For the text-containing cell, return its midpoint in [X, Y] coordinate format. 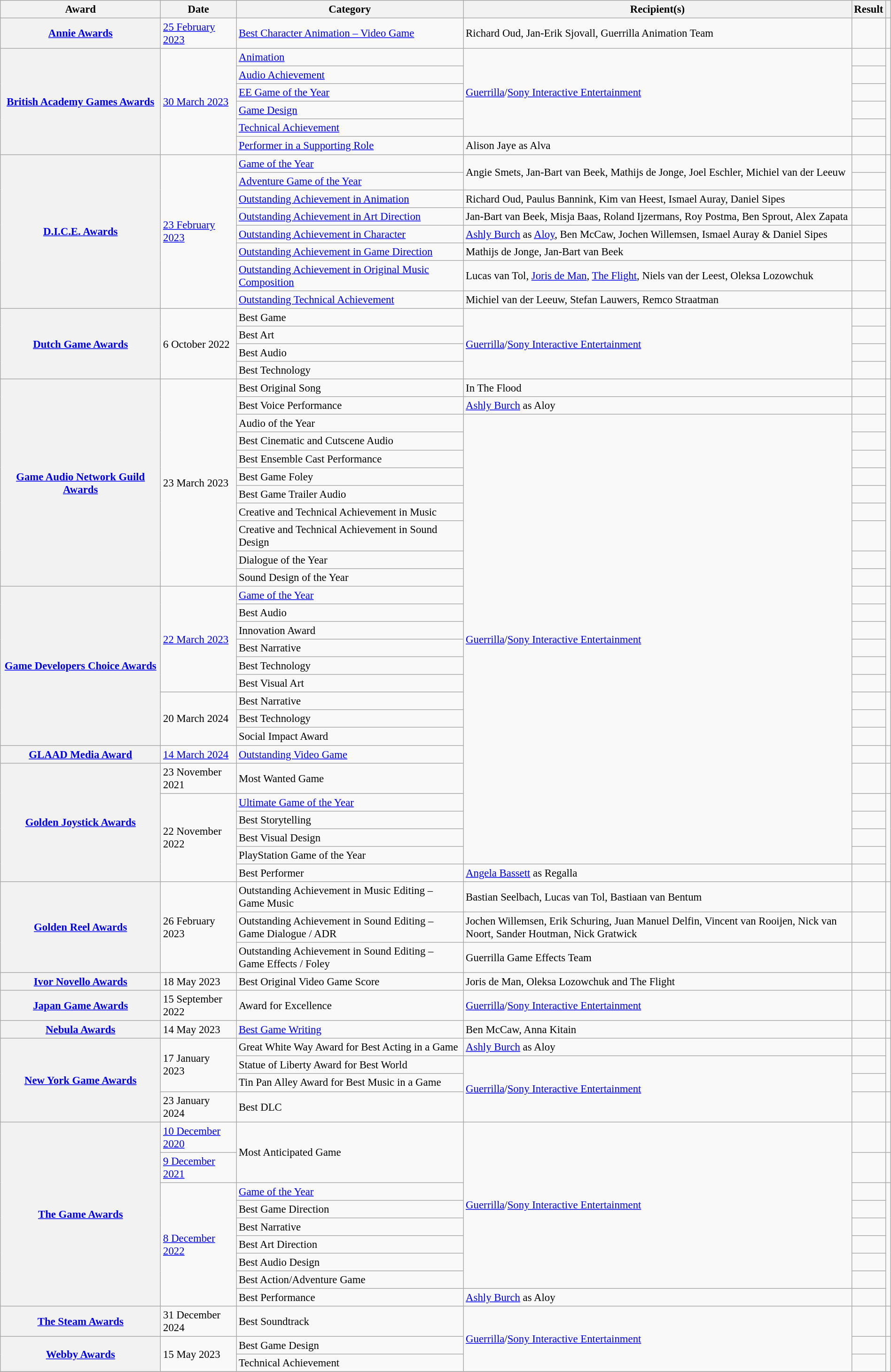
Best Performer [350, 873]
Outstanding Technical Achievement [350, 300]
Best Soundtrack [350, 1322]
Ashly Burch as Aloy, Ben McCaw, Jochen Willemsen, Ismael Auray & Daniel Sipes [657, 234]
EE Game of the Year [350, 93]
Ben McCaw, Anna Kitain [657, 1030]
Dutch Game Awards [81, 344]
14 May 2023 [198, 1030]
Best Visual Art [350, 683]
Result [868, 9]
GLAAD Media Award [81, 754]
Jan-Bart van Beek, Misja Baas, Roland Ijzermans, Roy Postma, Ben Sprout, Alex Zapata [657, 216]
Best Game [350, 317]
British Academy Games Awards [81, 102]
Best Game Direction [350, 1209]
Bastian Seelbach, Lucas van Tol, Bastiaan van Bentum [657, 897]
Best Game Foley [350, 477]
Best Storytelling [350, 820]
Recipient(s) [657, 9]
23 February 2023 [198, 232]
In The Flood [657, 388]
Outstanding Achievement in Art Direction [350, 216]
Best Ensemble Cast Performance [350, 459]
Outstanding Achievement in Original Music Composition [350, 275]
23 March 2023 [198, 483]
The Steam Awards [81, 1322]
30 March 2023 [198, 102]
Best Art [350, 335]
Golden Reel Awards [81, 927]
Outstanding Achievement in Music Editing – Game Music [350, 897]
Game Design [350, 110]
6 October 2022 [198, 344]
Dialogue of the Year [350, 560]
Best Audio Design [350, 1262]
20 March 2024 [198, 719]
Best Original Video Game Score [350, 982]
Best Game Writing [350, 1030]
Performer in a Supporting Role [350, 146]
Jochen Willemsen, Erik Schuring, Juan Manuel Delfin, Vincent van Rooijen, Nick van Noort, Sander Houtman, Nick Gratwick [657, 927]
Innovation Award [350, 631]
Adventure Game of the Year [350, 181]
Ultimate Game of the Year [350, 802]
Best Cinematic and Cutscene Audio [350, 441]
Most Anticipated Game [350, 1152]
Game Developers Choice Awards [81, 666]
Creative and Technical Achievement in Sound Design [350, 536]
22 March 2023 [198, 639]
Best Character Animation – Video Game [350, 34]
Most Wanted Game [350, 778]
Audio Achievement [350, 75]
15 September 2022 [198, 1006]
Award for Excellence [350, 1006]
Best Performance [350, 1298]
Angela Bassett as Regalla [657, 873]
Nebula Awards [81, 1030]
Social Impact Award [350, 737]
D.I.C.E. Awards [81, 232]
Category [350, 9]
Animation [350, 57]
Statue of Liberty Award for Best World [350, 1065]
Creative and Technical Achievement in Music [350, 512]
Michiel van der Leeuw, Stefan Lauwers, Remco Straatman [657, 300]
Best DLC [350, 1106]
Best Voice Performance [350, 406]
26 February 2023 [198, 927]
New York Game Awards [81, 1080]
Best Game Trailer Audio [350, 494]
22 November 2022 [198, 838]
PlayStation Game of the Year [350, 855]
Outstanding Video Game [350, 754]
Best Visual Design [350, 838]
Guerrilla Game Effects Team [657, 958]
Great White Way Award for Best Acting in a Game [350, 1047]
Annie Awards [81, 34]
9 December 2021 [198, 1168]
The Game Awards [81, 1214]
8 December 2022 [198, 1245]
Lucas van Tol, Joris de Man, The Flight, Niels van der Leest, Oleksa Lozowchuk [657, 275]
Angie Smets, Jan-Bart van Beek, Mathijs de Jonge, Joel Eschler, Michiel van der Leeuw [657, 172]
14 March 2024 [198, 754]
Best Action/Adventure Game [350, 1280]
Alison Jaye as Alva [657, 146]
Joris de Man, Oleksa Lozowchuk and The Flight [657, 982]
Audio of the Year [350, 423]
Ivor Novello Awards [81, 982]
Richard Oud, Jan-Erik Sjovall, Guerrilla Animation Team [657, 34]
Best Original Song [350, 388]
31 December 2024 [198, 1322]
Outstanding Achievement in Sound Editing – Game Dialogue / ADR [350, 927]
Date [198, 9]
23 January 2024 [198, 1106]
Best Art Direction [350, 1245]
Outstanding Achievement in Character [350, 234]
Game Audio Network Guild Awards [81, 483]
15 May 2023 [198, 1355]
18 May 2023 [198, 982]
Sound Design of the Year [350, 578]
Japan Game Awards [81, 1006]
10 December 2020 [198, 1137]
Webby Awards [81, 1355]
25 February 2023 [198, 34]
Richard Oud, Paulus Bannink, Kim van Heest, Ismael Auray, Daniel Sipes [657, 199]
Golden Joystick Awards [81, 823]
Best Game Design [350, 1346]
Outstanding Achievement in Animation [350, 199]
Outstanding Achievement in Sound Editing – Game Effects / Foley [350, 958]
17 January 2023 [198, 1065]
Mathijs de Jonge, Jan-Bart van Beek [657, 252]
Outstanding Achievement in Game Direction [350, 252]
Award [81, 9]
Tin Pan Alley Award for Best Music in a Game [350, 1083]
23 November 2021 [198, 778]
